Scan for the cell matching the given text and deliver its (X, Y) coordinate at center. 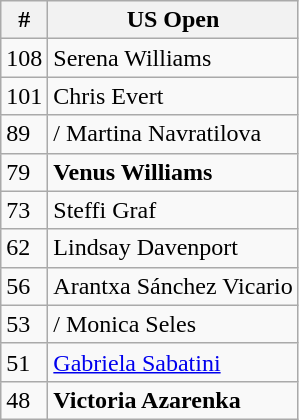
53 (24, 324)
79 (24, 172)
/ Martina Navratilova (173, 134)
51 (24, 362)
48 (24, 400)
Venus Williams (173, 172)
Victoria Azarenka (173, 400)
Steffi Graf (173, 210)
/ Monica Seles (173, 324)
108 (24, 58)
73 (24, 210)
Arantxa Sánchez Vicario (173, 286)
Gabriela Sabatini (173, 362)
Lindsay Davenport (173, 248)
Chris Evert (173, 96)
62 (24, 248)
101 (24, 96)
US Open (173, 20)
Serena Williams (173, 58)
56 (24, 286)
# (24, 20)
89 (24, 134)
